Provide the [X, Y] coordinate of the cell's center where the given text is located.  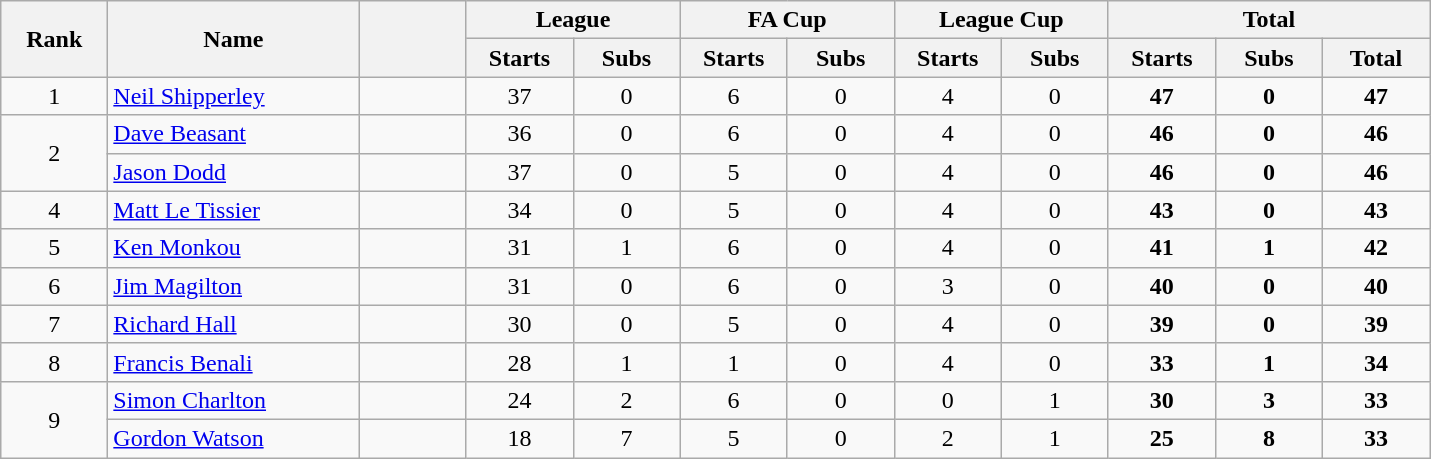
Name [234, 39]
9 [54, 419]
FA Cup [787, 20]
Ken Monkou [234, 248]
Dave Beasant [234, 134]
Jim Magilton [234, 286]
25 [1162, 438]
36 [520, 134]
Neil Shipperley [234, 96]
Richard Hall [234, 324]
League [573, 20]
Simon Charlton [234, 400]
42 [1376, 248]
Francis Benali [234, 362]
Jason Dodd [234, 172]
24 [520, 400]
Rank [54, 39]
28 [520, 362]
41 [1162, 248]
18 [520, 438]
Gordon Watson [234, 438]
League Cup [1001, 20]
Matt Le Tissier [234, 210]
